Locate the cell with the specified text and output its (X, Y) center coordinate. 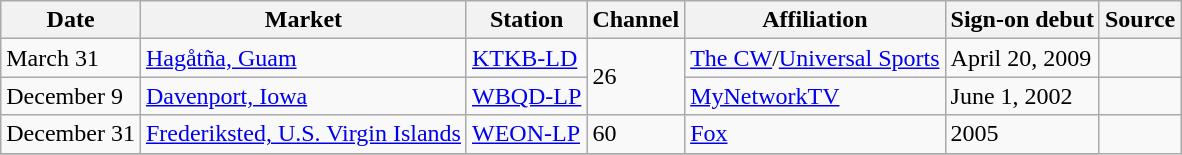
June 1, 2002 (1022, 96)
WEON-LP (526, 134)
December 9 (71, 96)
2005 (1022, 134)
March 31 (71, 58)
26 (636, 77)
Sign-on debut (1022, 20)
Davenport, Iowa (303, 96)
KTKB-LD (526, 58)
Frederiksted, U.S. Virgin Islands (303, 134)
April 20, 2009 (1022, 58)
Station (526, 20)
The CW/Universal Sports (815, 58)
Source (1140, 20)
December 31 (71, 134)
MyNetworkTV (815, 96)
Channel (636, 20)
Fox (815, 134)
60 (636, 134)
Date (71, 20)
WBQD-LP (526, 96)
Affiliation (815, 20)
Market (303, 20)
Hagåtña, Guam (303, 58)
